Scan for the cell matching the given text and deliver its [X, Y] coordinate at center. 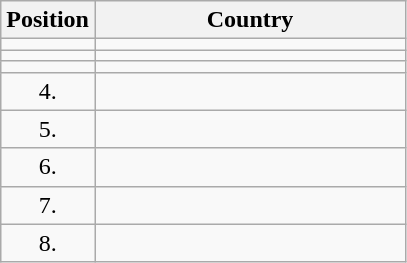
7. [48, 205]
8. [48, 243]
Country [250, 20]
6. [48, 167]
5. [48, 129]
4. [48, 91]
Position [48, 20]
